Provide the (x, y) coordinate of the cell's center where the given text is located.  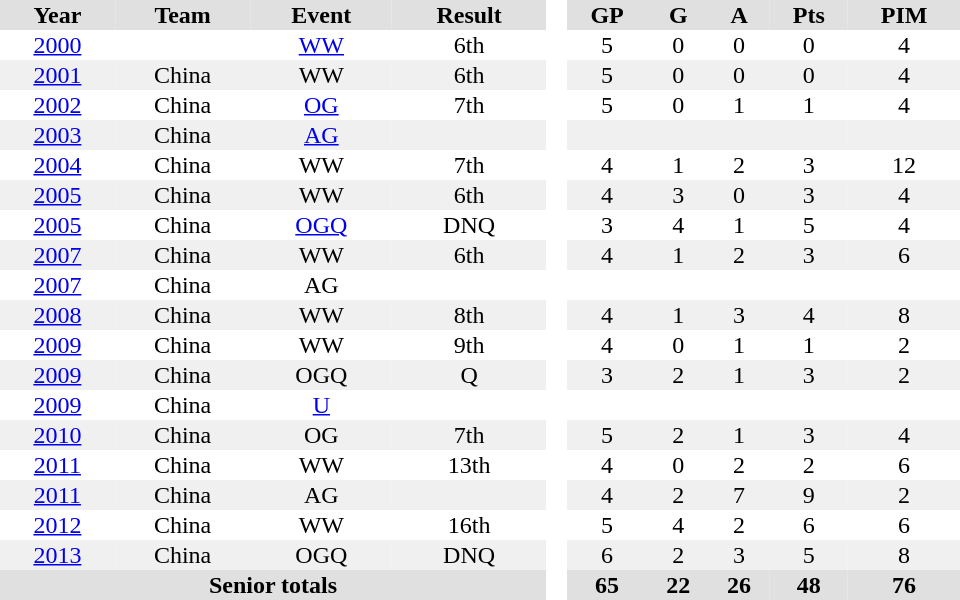
13th (469, 465)
16th (469, 525)
8th (469, 315)
2004 (58, 165)
2001 (58, 75)
A (740, 15)
2013 (58, 555)
Result (469, 15)
Senior totals (273, 585)
2000 (58, 45)
Q (469, 375)
Event (321, 15)
12 (904, 165)
Team (183, 15)
9 (808, 495)
U (321, 405)
G (678, 15)
22 (678, 585)
7 (740, 495)
9th (469, 345)
26 (740, 585)
2012 (58, 525)
2003 (58, 135)
Year (58, 15)
Pts (808, 15)
2002 (58, 105)
76 (904, 585)
PIM (904, 15)
2008 (58, 315)
48 (808, 585)
2010 (58, 435)
GP (607, 15)
65 (607, 585)
